Capture the cell that displays the provided text and extract its (x, y) central coordinate. 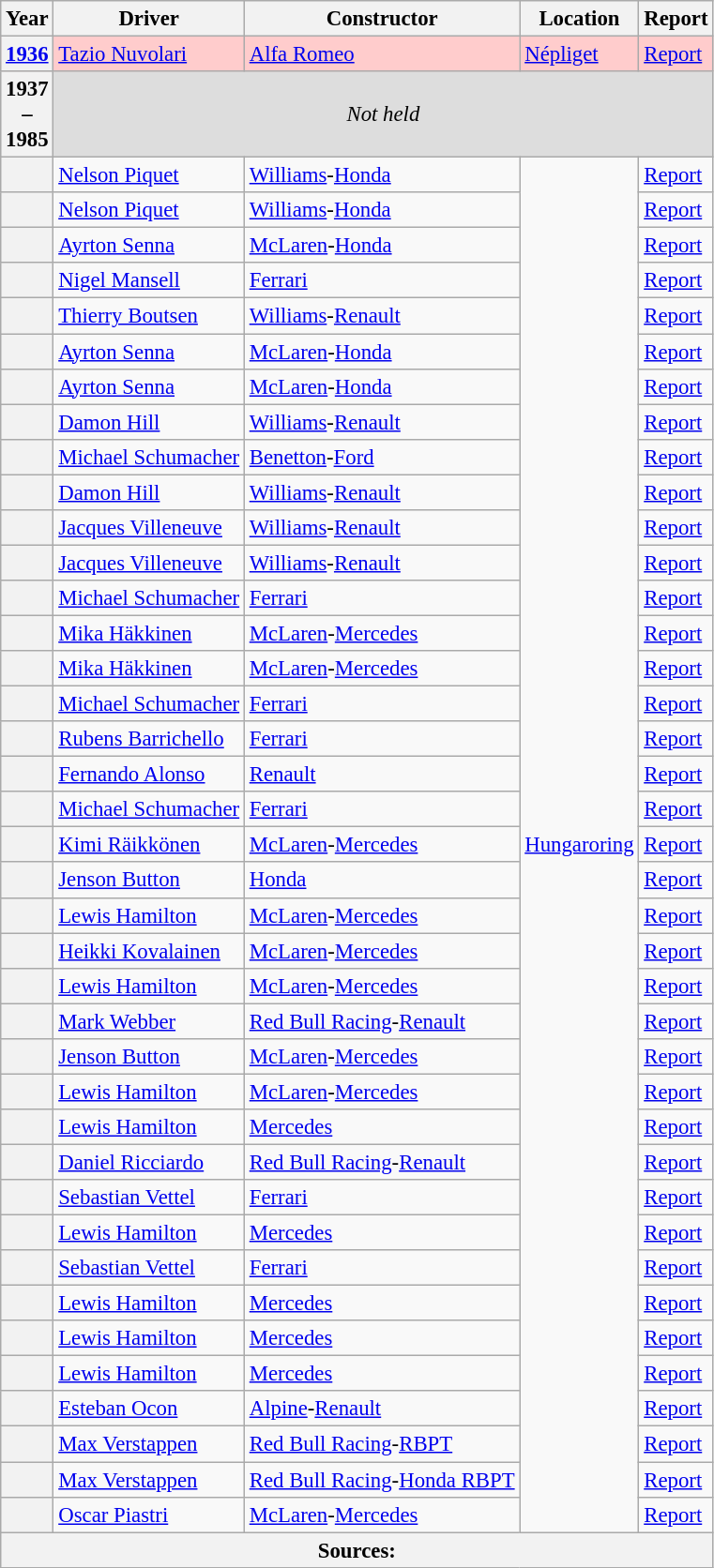
Mark Webber (149, 1021)
Fernando Alonso (149, 775)
Népliget (580, 54)
Honda (381, 881)
Renault (381, 775)
Location (580, 19)
Alfa Romeo (381, 54)
1936 (27, 54)
Heikki Kovalainen (149, 951)
Driver (149, 19)
Benetton-Ford (381, 457)
Year (27, 19)
Esteban Ocon (149, 1410)
1937–1985 (27, 114)
Thierry Boutsen (149, 316)
Oscar Piastri (149, 1515)
Rubens Barrichello (149, 739)
Nigel Mansell (149, 280)
Not held (383, 114)
Daniel Ricciardo (149, 1162)
Sources: (357, 1550)
Red Bull Racing-Honda RBPT (381, 1480)
Hungaroring (580, 845)
Red Bull Racing-RBPT (381, 1444)
Alpine-Renault (381, 1410)
Constructor (381, 19)
Kimi Räikkönen (149, 845)
Tazio Nuvolari (149, 54)
